Capture the cell that displays the provided text and extract its (x, y) central coordinate. 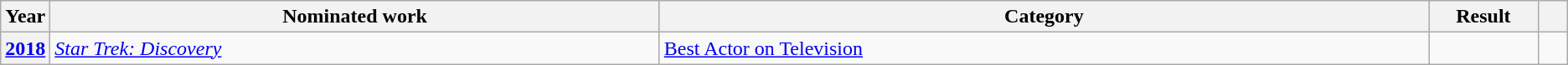
Star Trek: Discovery (355, 48)
Best Actor on Television (1044, 48)
Category (1044, 17)
Nominated work (355, 17)
Result (1484, 17)
2018 (25, 48)
Year (25, 17)
